Identify which cell holds the provided text, then report its [x, y] central coordinate. 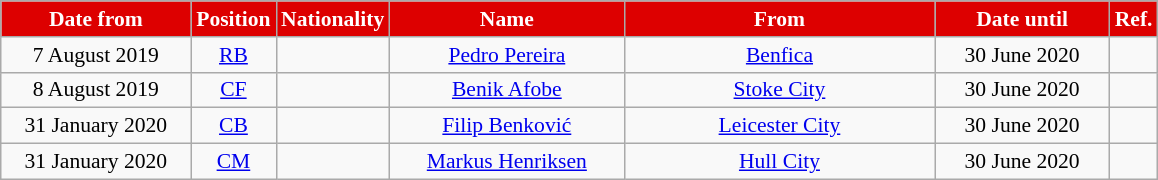
Pedro Pereira [506, 55]
8 August 2019 [96, 90]
Leicester City [779, 126]
7 August 2019 [96, 55]
Filip Benković [506, 126]
From [779, 19]
Position [234, 19]
CM [234, 162]
Name [506, 19]
Markus Henriksen [506, 162]
Date from [96, 19]
Date until [1022, 19]
Ref. [1134, 19]
RB [234, 55]
CF [234, 90]
Benfica [779, 55]
Hull City [779, 162]
Nationality [332, 19]
CB [234, 126]
Benik Afobe [506, 90]
Stoke City [779, 90]
